Scan for the cell matching the given text and deliver its [x, y] coordinate at center. 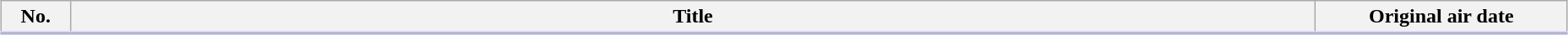
Original air date [1441, 17]
No. [35, 17]
Title [693, 17]
